Extract the (X, Y) coordinate from the center of the cell holding the provided text.  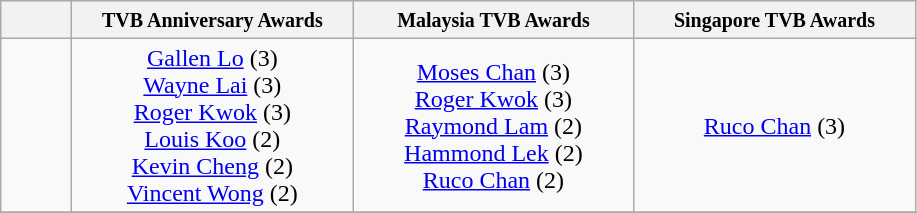
Moses Chan (3) Roger Kwok (3) Raymond Lam (2)Hammond Lek (2)Ruco Chan (2) (494, 126)
Gallen Lo (3) Wayne Lai (3)Roger Kwok (3) Louis Koo (2)Kevin Cheng (2)Vincent Wong (2) (212, 126)
Singapore TVB Awards (774, 20)
TVB Anniversary Awards (212, 20)
Malaysia TVB Awards (494, 20)
Ruco Chan (3) (774, 126)
